Detect which cell encompasses the target text, then output its (X, Y) center coordinate. 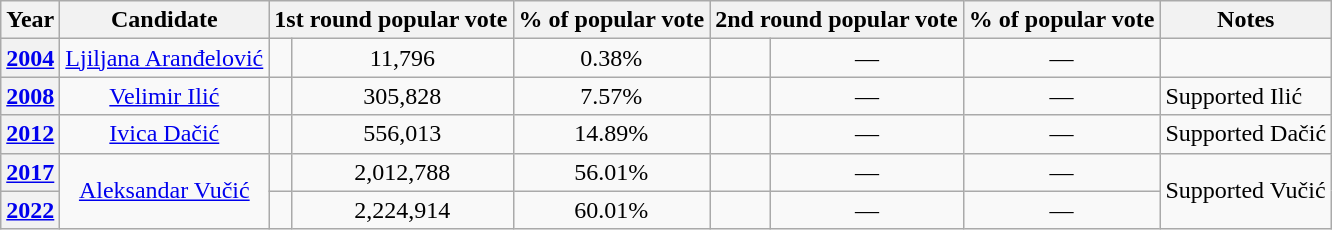
2022 (30, 210)
Velimir Ilić (164, 96)
0.38% (612, 58)
Supported Vučić (1246, 191)
2,012,788 (402, 172)
Candidate (164, 20)
2012 (30, 134)
Notes (1246, 20)
7.57% (612, 96)
11,796 (402, 58)
1st round popular vote (391, 20)
Year (30, 20)
60.01% (612, 210)
2008 (30, 96)
2nd round popular vote (837, 20)
14.89% (612, 134)
2017 (30, 172)
Ljiljana Aranđelović (164, 58)
556,013 (402, 134)
305,828 (402, 96)
Aleksandar Vučić (164, 191)
2,224,914 (402, 210)
56.01% (612, 172)
2004 (30, 58)
Supported Dačić (1246, 134)
Ivica Dačić (164, 134)
Supported Ilić (1246, 96)
